For the text-containing cell, return its midpoint in (X, Y) coordinate format. 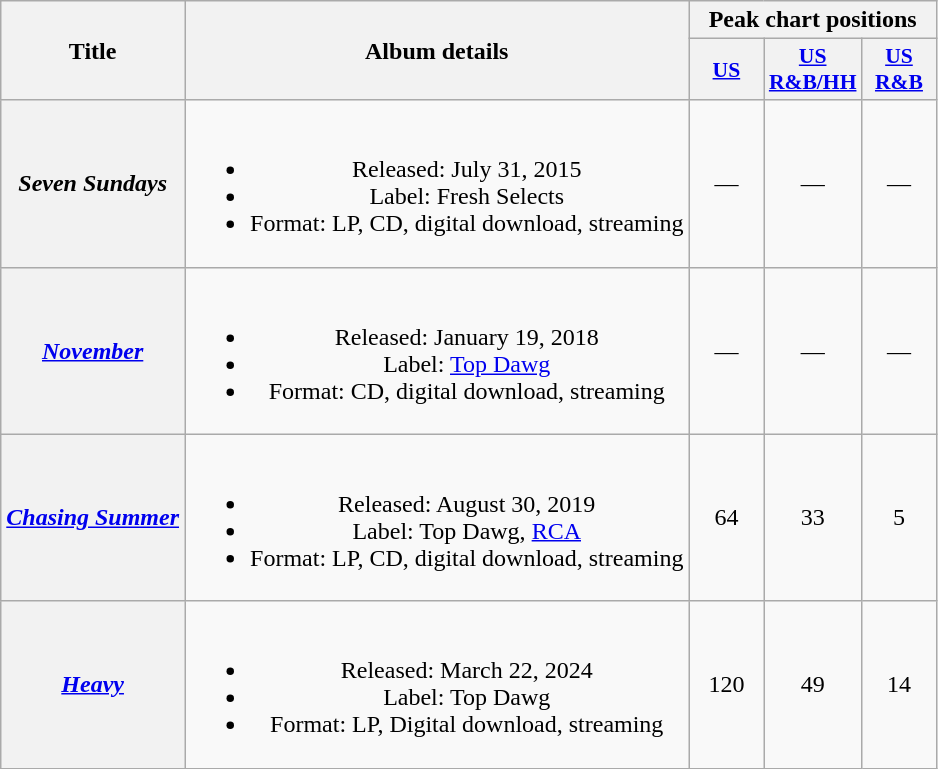
64 (726, 518)
Album details (437, 50)
Released: January 19, 2018Label: Top DawgFormat: CD, digital download, streaming (437, 350)
Title (93, 50)
November (93, 350)
USR&B/HH (813, 70)
Released: August 30, 2019Label: Top Dawg, RCAFormat: LP, CD, digital download, streaming (437, 518)
49 (813, 684)
120 (726, 684)
US (726, 70)
Released: March 22, 2024Label: Top DawgFormat: LP, Digital download, streaming (437, 684)
USR&B (900, 70)
Peak chart positions (813, 20)
Heavy (93, 684)
5 (900, 518)
Chasing Summer (93, 518)
Released: July 31, 2015Label: Fresh SelectsFormat: LP, CD, digital download, streaming (437, 184)
Seven Sundays (93, 184)
33 (813, 518)
14 (900, 684)
